Identify which cell holds the provided text, then report its [x, y] central coordinate. 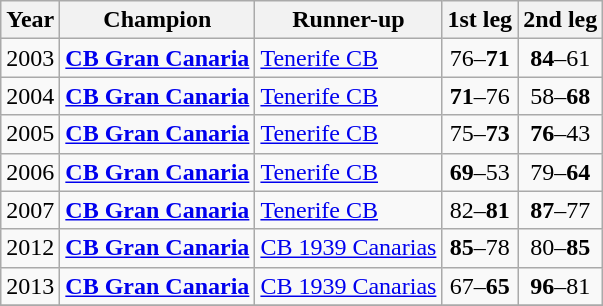
71–76 [480, 96]
2004 [30, 96]
2nd leg [560, 20]
67–65 [480, 286]
58–68 [560, 96]
2003 [30, 58]
Year [30, 20]
2005 [30, 134]
2012 [30, 248]
2007 [30, 210]
Runner-up [348, 20]
1st leg [480, 20]
Champion [158, 20]
76–71 [480, 58]
85–78 [480, 248]
69–53 [480, 172]
75–73 [480, 134]
79–64 [560, 172]
2006 [30, 172]
87–77 [560, 210]
82–81 [480, 210]
96–81 [560, 286]
76–43 [560, 134]
80–85 [560, 248]
2013 [30, 286]
84–61 [560, 58]
